Capture the cell that displays the provided text and extract its [X, Y] central coordinate. 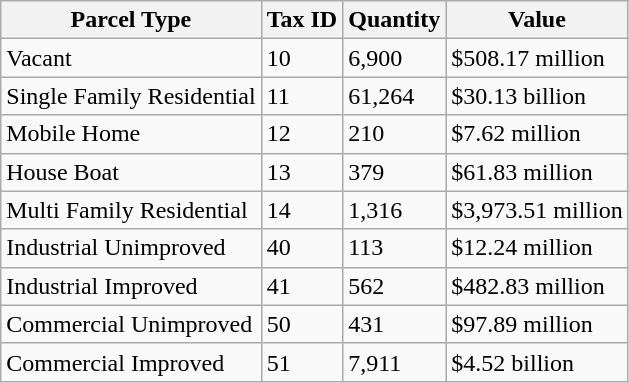
$30.13 billion [537, 96]
Vacant [131, 58]
7,911 [394, 362]
113 [394, 248]
14 [302, 210]
$482.83 million [537, 286]
$4.52 billion [537, 362]
50 [302, 324]
$97.89 million [537, 324]
House Boat [131, 172]
11 [302, 96]
Commercial Unimproved [131, 324]
Industrial Unimproved [131, 248]
41 [302, 286]
$3,973.51 million [537, 210]
Tax ID [302, 20]
562 [394, 286]
$61.83 million [537, 172]
40 [302, 248]
210 [394, 134]
$7.62 million [537, 134]
51 [302, 362]
$12.24 million [537, 248]
10 [302, 58]
1,316 [394, 210]
379 [394, 172]
Mobile Home [131, 134]
Commercial Improved [131, 362]
$508.17 million [537, 58]
Multi Family Residential [131, 210]
Industrial Improved [131, 286]
61,264 [394, 96]
13 [302, 172]
Value [537, 20]
Quantity [394, 20]
6,900 [394, 58]
Single Family Residential [131, 96]
Parcel Type [131, 20]
12 [302, 134]
431 [394, 324]
